Output the (X, Y) coordinate of the center of the cell containing the given text.  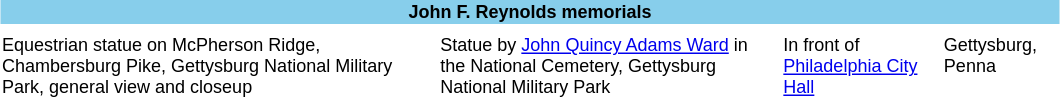
John F. Reynolds memorials (530, 12)
